Detect which cell encompasses the target text, then output its (X, Y) center coordinate. 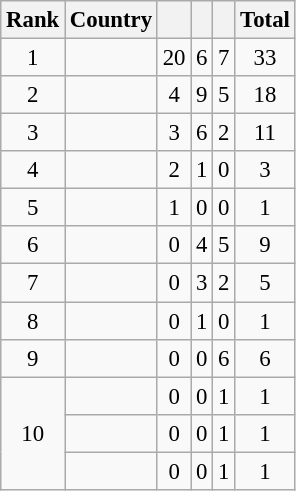
18 (265, 95)
8 (33, 321)
Country (112, 20)
Rank (33, 20)
10 (33, 434)
11 (265, 133)
20 (174, 58)
Total (265, 20)
33 (265, 58)
